Return the (X, Y) coordinate for the center point of the cell that contains the specified text.  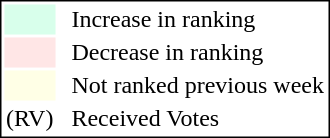
Decrease in ranking (198, 53)
Received Votes (198, 119)
(RV) (29, 119)
Not ranked previous week (198, 85)
Increase in ranking (198, 19)
